Scan for the cell matching the given text and deliver its [x, y] coordinate at center. 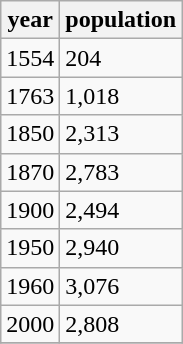
2000 [30, 324]
2,808 [121, 324]
2,313 [121, 134]
2,940 [121, 248]
population [121, 20]
2,494 [121, 210]
1960 [30, 286]
2,783 [121, 172]
3,076 [121, 286]
1950 [30, 248]
1554 [30, 58]
year [30, 20]
1900 [30, 210]
204 [121, 58]
1850 [30, 134]
1763 [30, 96]
1,018 [121, 96]
1870 [30, 172]
